Scan for the cell matching the given text and deliver its (x, y) coordinate at center. 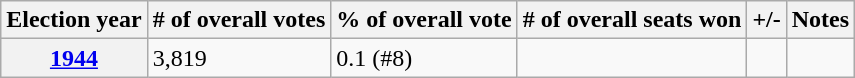
Notes (820, 20)
1944 (74, 58)
3,819 (239, 58)
Election year (74, 20)
# of overall votes (239, 20)
% of overall vote (424, 20)
+/- (766, 20)
# of overall seats won (632, 20)
0.1 (#8) (424, 58)
